Capture the cell that displays the provided text and extract its [x, y] central coordinate. 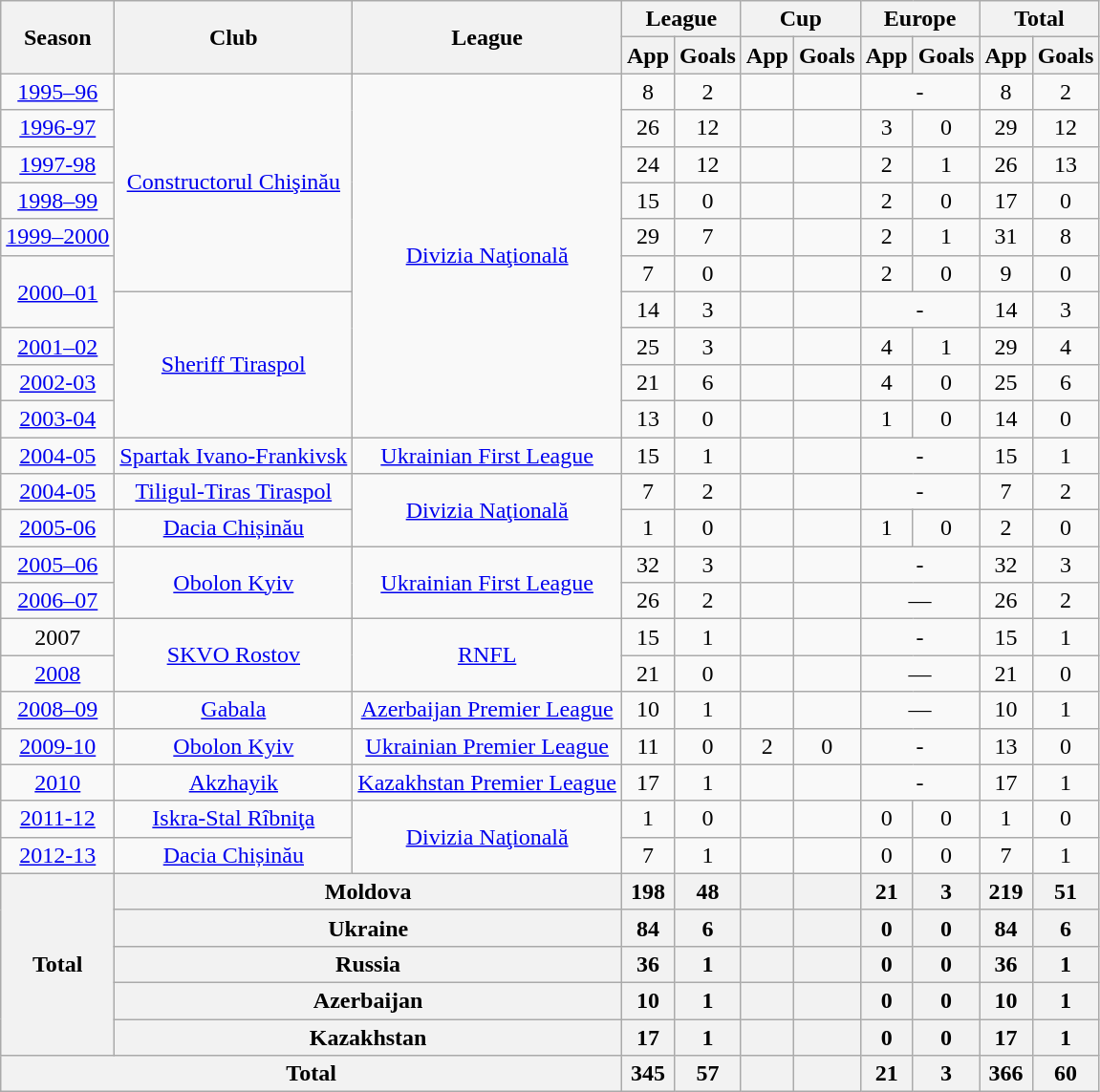
Kazakhstan Premier League [487, 782]
1996-97 [57, 128]
2006–07 [57, 601]
Constructorul Chişinău [233, 182]
2003-04 [57, 418]
1998–99 [57, 201]
2005–06 [57, 565]
Sheriff Tiraspol [233, 364]
2007 [57, 637]
2009-10 [57, 746]
11 [648, 746]
Moldova [369, 891]
2005-06 [57, 528]
2011-12 [57, 819]
Azerbaijan [369, 1000]
Kazakhstan [369, 1037]
1999–2000 [57, 237]
51 [1066, 891]
24 [648, 164]
366 [1005, 1074]
2008 [57, 674]
219 [1005, 891]
57 [708, 1074]
RNFL [487, 655]
2000–01 [57, 291]
2008–09 [57, 710]
345 [648, 1074]
Azerbaijan Premier League [487, 710]
60 [1066, 1074]
Russia [369, 964]
Cup [801, 19]
Ukraine [369, 928]
1997-98 [57, 164]
2010 [57, 782]
Tiligul-Tiras Tiraspol [233, 492]
Ukrainian Premier League [487, 746]
198 [648, 891]
9 [1005, 273]
SKVO Rostov [233, 655]
48 [708, 891]
Spartak Ivano-Frankivsk [233, 456]
Season [57, 37]
2012-13 [57, 855]
Europe [919, 19]
1995–96 [57, 92]
Iskra-Stal Rîbniţa [233, 819]
2002-03 [57, 382]
Gabala [233, 710]
31 [1005, 237]
Club [233, 37]
Akzhayik [233, 782]
2001–02 [57, 346]
